Determine the (X, Y) coordinate at the center of the cell enclosing the given text.  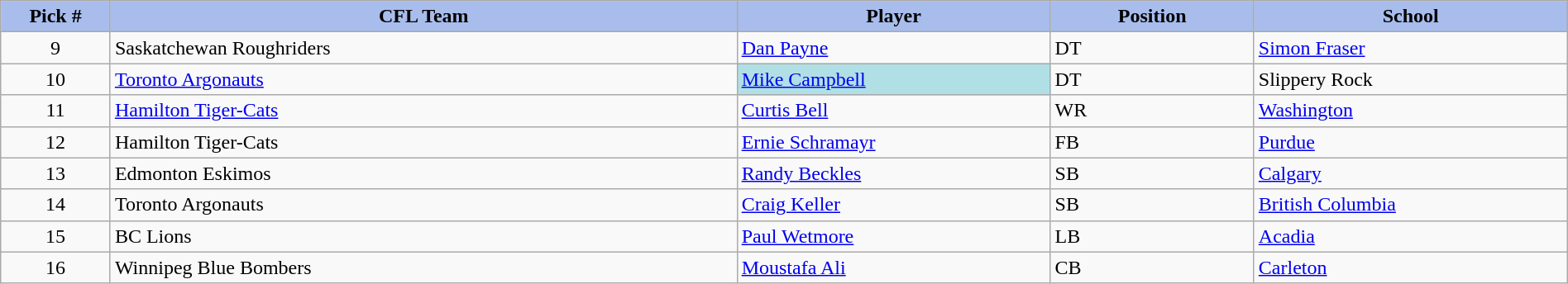
Craig Keller (893, 205)
FB (1152, 142)
Slippery Rock (1411, 79)
Curtis Bell (893, 111)
Moustafa Ali (893, 267)
14 (56, 205)
Purdue (1411, 142)
Ernie Schramayr (893, 142)
LB (1152, 236)
Winnipeg Blue Bombers (423, 267)
Simon Fraser (1411, 48)
Calgary (1411, 173)
9 (56, 48)
WR (1152, 111)
13 (56, 173)
Carleton (1411, 267)
11 (56, 111)
CB (1152, 267)
Dan Payne (893, 48)
BC Lions (423, 236)
Mike Campbell (893, 79)
Randy Beckles (893, 173)
Washington (1411, 111)
Pick # (56, 17)
12 (56, 142)
Paul Wetmore (893, 236)
Player (893, 17)
British Columbia (1411, 205)
Acadia (1411, 236)
Edmonton Eskimos (423, 173)
School (1411, 17)
15 (56, 236)
16 (56, 267)
Position (1152, 17)
10 (56, 79)
Saskatchewan Roughriders (423, 48)
CFL Team (423, 17)
